Provide the (X, Y) coordinate of the cell's center where the given text is located.  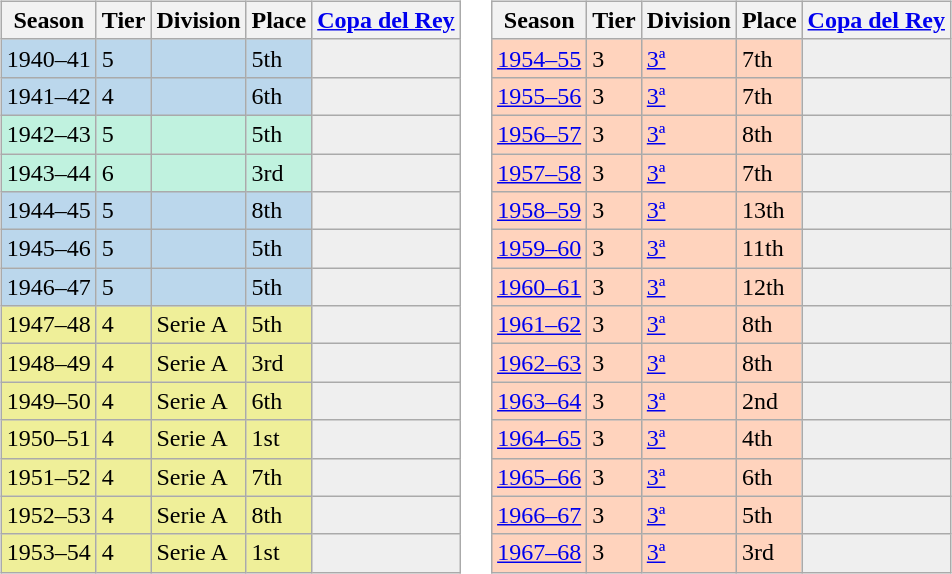
1966–67 (540, 515)
1952–53 (48, 515)
1954–55 (540, 58)
1945–46 (48, 249)
1960–61 (540, 287)
6 (124, 173)
1959–60 (540, 249)
1967–68 (540, 553)
1961–62 (540, 325)
1946–47 (48, 287)
1957–58 (540, 173)
1948–49 (48, 363)
12th (769, 287)
1955–56 (540, 96)
11th (769, 249)
1943–44 (48, 173)
1953–54 (48, 553)
1949–50 (48, 401)
4th (769, 439)
1965–66 (540, 477)
1962–63 (540, 363)
1951–52 (48, 477)
1947–48 (48, 325)
1941–42 (48, 96)
1950–51 (48, 439)
1964–65 (540, 439)
2nd (769, 401)
1958–59 (540, 211)
1944–45 (48, 211)
1963–64 (540, 401)
1956–57 (540, 134)
1940–41 (48, 58)
13th (769, 211)
1942–43 (48, 134)
